Find where the given text appears and provide that cell's center as [X, Y] coordinate. 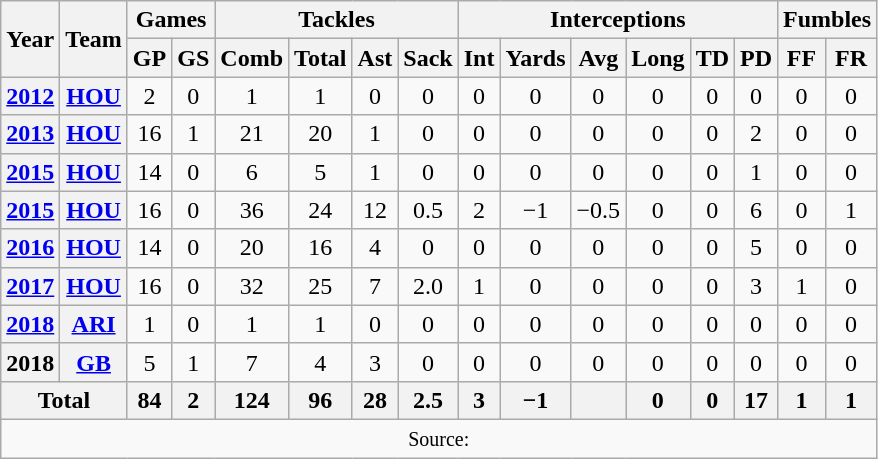
Tackles [336, 20]
FR [850, 58]
2016 [30, 248]
36 [252, 210]
Team [94, 39]
17 [756, 400]
32 [252, 286]
TD [712, 58]
0.5 [428, 210]
28 [375, 400]
GB [94, 362]
Int [479, 58]
PD [756, 58]
2017 [30, 286]
Fumbles [828, 20]
GS [194, 58]
FF [802, 58]
GP [149, 58]
21 [252, 134]
−0.5 [598, 210]
Comb [252, 58]
Avg [598, 58]
Games [170, 20]
2.0 [428, 286]
2.5 [428, 400]
12 [375, 210]
96 [321, 400]
Long [658, 58]
2012 [30, 96]
84 [149, 400]
Interceptions [618, 20]
Ast [375, 58]
Year [30, 39]
2013 [30, 134]
124 [252, 400]
Yards [536, 58]
Sack [428, 58]
Source: [439, 438]
24 [321, 210]
ARI [94, 324]
25 [321, 286]
